Find where the given text appears and provide that cell's center as (X, Y) coordinate. 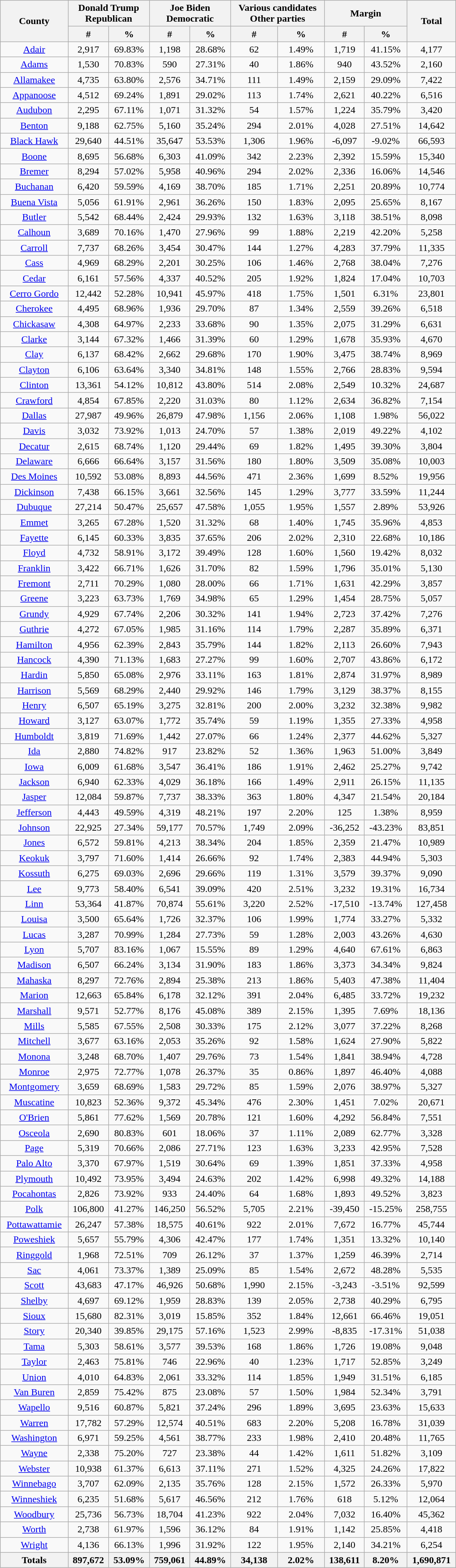
1,466 (169, 339)
75.20% (129, 1453)
32.38% (386, 706)
44.62% (386, 736)
8,297 (88, 980)
35.96% (386, 522)
4,640 (345, 950)
52.77% (129, 1011)
Linn (34, 904)
202 (254, 1178)
32.81% (210, 706)
1.99% (301, 919)
-3.51% (386, 1285)
2,696 (169, 873)
2,310 (345, 538)
25.38% (210, 980)
72.76% (129, 980)
4,735 (88, 80)
3,328 (432, 1133)
1,774 (345, 919)
Union (34, 1377)
1,690,871 (432, 1560)
25.27% (386, 767)
8,155 (432, 690)
57.02% (129, 171)
3,659 (88, 1087)
35.74% (210, 721)
3,695 (345, 1407)
1,414 (169, 858)
58.61% (129, 1346)
5,258 (432, 233)
8,969 (432, 354)
23.38% (210, 1453)
Taylor (34, 1362)
1.28% (301, 935)
52.36% (129, 1102)
25.85% (386, 1530)
44.56% (210, 477)
40.96% (210, 171)
1.12% (301, 400)
175 (254, 1026)
Allamakee (34, 80)
1,749 (254, 827)
4,308 (88, 324)
940 (345, 65)
1,769 (169, 599)
296 (254, 1407)
1,071 (169, 110)
Benton (34, 125)
1.19% (301, 721)
42.95% (386, 1148)
Floyd (34, 553)
163 (254, 675)
146,250 (169, 1209)
16.40% (386, 1514)
19.31% (386, 888)
4,512 (88, 95)
3,494 (169, 1178)
7,154 (432, 400)
1,678 (345, 339)
12,064 (432, 1499)
20,671 (432, 1102)
2.05% (301, 1301)
1,519 (169, 1163)
Iowa (34, 767)
46.39% (386, 1255)
67.61% (386, 950)
36.41% (210, 767)
Warren (34, 1423)
52.85% (386, 1362)
125 (345, 812)
1,796 (345, 568)
168 (254, 1346)
25,657 (169, 507)
1.34% (301, 309)
49.59% (129, 812)
1,395 (345, 1011)
20.48% (386, 1438)
16.78% (386, 1423)
53.53% (210, 141)
1.76% (301, 1499)
1,984 (345, 1392)
233 (254, 1438)
2,463 (88, 1362)
3,265 (88, 522)
3,144 (88, 339)
3,661 (169, 492)
69.12% (129, 1301)
73.37% (129, 1270)
73.95% (129, 1178)
20,340 (88, 1331)
2,911 (345, 782)
40.52% (210, 278)
11,244 (432, 492)
26,247 (88, 1224)
2,359 (345, 843)
75.81% (129, 1362)
68 (254, 522)
4,697 (88, 1301)
4,010 (88, 1377)
2,690 (88, 1133)
37.65% (210, 538)
9,571 (88, 1011)
23.63% (386, 1407)
15.85% (210, 1316)
51.00% (386, 751)
2,508 (169, 1026)
42.20% (386, 233)
27.51% (386, 125)
65.64% (129, 919)
2,917 (88, 49)
Adair (34, 49)
3,118 (345, 217)
258,755 (432, 1209)
60.87% (129, 1407)
70,874 (169, 904)
183 (254, 965)
1.27% (301, 248)
Jefferson (34, 812)
9,824 (432, 965)
6,303 (169, 156)
28.00% (210, 583)
38.77% (210, 1438)
2,711 (88, 583)
5,056 (88, 202)
8,294 (88, 171)
65.84% (129, 995)
4,443 (88, 812)
23,801 (432, 293)
31.56% (210, 461)
2,894 (169, 980)
121 (254, 1117)
2,826 (88, 1194)
6,185 (432, 1377)
60.33% (129, 538)
5,057 (432, 599)
Kossuth (34, 873)
2,287 (345, 629)
39.30% (386, 446)
54 (254, 110)
1,407 (169, 1056)
Greene (34, 599)
77.62% (129, 1117)
61.97% (129, 1530)
6,631 (432, 324)
3,373 (345, 965)
6,971 (88, 1438)
111 (254, 80)
18.06% (210, 1133)
Margin (366, 14)
4,929 (88, 614)
35.76% (210, 1484)
3,127 (88, 721)
26.12% (210, 1255)
51.68% (129, 1499)
70.99% (129, 935)
3,791 (432, 1392)
24.63% (210, 1178)
12,442 (88, 293)
35.89% (386, 629)
65.19% (129, 706)
1,454 (345, 599)
29,640 (88, 141)
19,956 (432, 477)
10,003 (432, 461)
3,689 (88, 233)
4,319 (169, 812)
12,574 (169, 1423)
1,442 (169, 736)
5,822 (432, 1041)
5,130 (432, 568)
37.79% (386, 248)
213 (254, 980)
51.82% (386, 1453)
70.83% (129, 65)
27.33% (386, 721)
2,251 (345, 186)
1.39% (301, 1163)
35,647 (169, 141)
5,403 (345, 980)
19,051 (432, 1316)
1,949 (345, 1377)
4,337 (169, 278)
2,086 (169, 1148)
17,782 (88, 1423)
38.04% (386, 263)
4,029 (169, 782)
70.57% (210, 827)
Webster (34, 1469)
2,874 (345, 675)
53.08% (129, 477)
3,777 (345, 492)
66.64% (129, 461)
1,259 (345, 1255)
709 (169, 1255)
1,893 (345, 1194)
41.87% (129, 904)
Sioux (34, 1316)
35.26% (210, 1041)
1,583 (169, 1087)
1,120 (169, 446)
Pottawattamie (34, 1224)
2,233 (169, 324)
10,938 (88, 1469)
6,137 (88, 354)
420 (254, 888)
3,500 (88, 919)
61.91% (129, 202)
11,765 (432, 1438)
Donald TrumpRepublican (109, 14)
11,404 (432, 980)
Des Moines (34, 477)
2.09% (301, 827)
1,996 (169, 1545)
5,850 (88, 675)
3,233 (345, 1148)
10,492 (88, 1178)
1,851 (345, 1163)
23.82% (210, 751)
Cass (34, 263)
1,306 (254, 141)
Cedar (34, 278)
13.32% (386, 1240)
Wayne (34, 1453)
62.77% (386, 1133)
47.58% (210, 507)
27.31% (210, 65)
3,819 (88, 736)
44.94% (386, 858)
87 (254, 309)
10,989 (432, 843)
6,420 (88, 186)
41.09% (210, 156)
2,576 (169, 80)
49.96% (129, 415)
8.52% (386, 477)
146 (254, 690)
10,941 (169, 293)
1,699 (345, 477)
29.72% (210, 1087)
11,135 (432, 782)
66.46% (386, 1316)
-39,450 (345, 1209)
17.04% (386, 278)
2.52% (301, 904)
29.44% (210, 446)
1,963 (345, 751)
5.12% (386, 1499)
Adams (34, 65)
8.20% (386, 1560)
67.32% (129, 339)
34.34% (386, 965)
Dallas (34, 415)
2.21% (301, 1209)
Tama (34, 1346)
9,773 (88, 888)
Clay (34, 354)
2,961 (169, 202)
47.98% (210, 415)
2.36% (301, 477)
6,613 (169, 1469)
1,224 (345, 110)
30.64% (210, 1163)
Crawford (34, 400)
2,880 (88, 751)
127,458 (432, 904)
1.23% (301, 1362)
3,032 (88, 431)
49.22% (386, 431)
2,440 (169, 690)
49.52% (386, 1194)
37.24% (210, 1407)
38.74% (386, 354)
205 (254, 278)
148 (254, 370)
Harrison (34, 690)
59.81% (129, 843)
25,736 (88, 1514)
33.32% (210, 1377)
57.16% (210, 1331)
89 (254, 950)
6,275 (88, 873)
22.96% (210, 1362)
1,719 (345, 49)
63.07% (129, 721)
Muscatine (34, 1102)
212 (254, 1499)
Fremont (34, 583)
1,142 (345, 1530)
1,959 (169, 1301)
2,859 (88, 1392)
1,080 (169, 583)
6,009 (88, 767)
-9.02% (386, 141)
5,970 (432, 1484)
180 (254, 461)
35 (254, 1072)
Buena Vista (34, 202)
21.47% (386, 843)
Pocahontas (34, 1194)
50.68% (210, 1285)
64 (254, 1194)
3,248 (88, 1056)
1.81% (301, 675)
31.97% (386, 675)
1.89% (301, 1407)
Monroe (34, 1072)
46,926 (169, 1285)
1,501 (345, 293)
Polk (34, 1209)
16,734 (432, 888)
26.66% (210, 858)
1,990 (254, 1285)
2,383 (345, 858)
36.82% (386, 400)
Cherokee (34, 309)
2,076 (345, 1087)
5,821 (169, 1407)
30.47% (210, 248)
2,424 (169, 217)
10,186 (432, 538)
4,213 (169, 843)
40.61% (210, 1224)
Total (432, 21)
Clayton (34, 370)
2,140 (345, 1545)
1,572 (345, 1484)
683 (254, 1423)
2,975 (88, 1072)
1.31% (301, 873)
1,284 (169, 935)
8,959 (432, 812)
166 (254, 782)
90 (254, 324)
7.02% (386, 1102)
6,485 (345, 995)
1,569 (169, 1117)
3,129 (345, 690)
2,003 (345, 935)
48.21% (210, 812)
1.58% (301, 1041)
5,208 (345, 1423)
35.24% (210, 125)
18,704 (169, 1514)
83,851 (432, 827)
2.06% (301, 415)
Butler (34, 217)
6,541 (169, 888)
2,766 (345, 370)
56.68% (129, 156)
44 (254, 1453)
50.47% (129, 507)
63.16% (129, 1041)
34,138 (254, 1560)
4,630 (432, 935)
5,657 (88, 1240)
Jasper (34, 797)
2,843 (169, 644)
3,077 (345, 1026)
3,370 (88, 1163)
Lee (34, 888)
2,707 (345, 660)
1.24% (301, 736)
1,624 (345, 1041)
29.09% (386, 80)
30.32% (210, 614)
1,108 (345, 415)
16.77% (386, 1224)
67.97% (129, 1163)
62.09% (129, 1484)
Jones (34, 843)
471 (254, 477)
27,987 (88, 415)
1,683 (169, 660)
29.70% (210, 309)
O'Brien (34, 1117)
363 (254, 797)
2,159 (345, 80)
62 (254, 49)
39.53% (210, 1346)
1,841 (345, 1056)
Calhoun (34, 233)
476 (254, 1102)
27.73% (210, 935)
47.38% (386, 980)
56.84% (386, 1117)
5,617 (169, 1499)
19.42% (386, 553)
3,677 (88, 1041)
917 (169, 751)
3,454 (169, 248)
92,599 (432, 1285)
Hardin (34, 675)
1.88% (301, 233)
15.55% (210, 950)
9,742 (432, 767)
4,418 (432, 1530)
4,272 (88, 629)
Shelby (34, 1301)
10,774 (432, 186)
Audubon (34, 110)
6,863 (432, 950)
66.24% (129, 965)
Ringgold (34, 1255)
6.31% (386, 293)
2,075 (345, 324)
83.16% (129, 950)
2.30% (301, 1102)
3,804 (432, 446)
43.86% (386, 660)
45.08% (210, 1011)
150 (254, 202)
6,178 (169, 995)
12,661 (345, 1316)
8,176 (169, 1011)
2.23% (301, 156)
7,943 (432, 644)
24,687 (432, 385)
Mahaska (34, 980)
4,102 (432, 431)
68.69% (129, 1087)
1,078 (169, 1072)
12,084 (88, 797)
28.68% (210, 49)
63.64% (129, 370)
7,032 (345, 1514)
590 (169, 65)
57.29% (129, 1423)
67.11% (129, 110)
6,666 (88, 461)
5,958 (169, 171)
53,364 (88, 904)
68.44% (129, 217)
1,897 (345, 1072)
21.54% (386, 797)
27.96% (210, 233)
67.74% (129, 614)
15.59% (386, 156)
66,593 (432, 141)
69.83% (129, 49)
132 (254, 217)
2,392 (345, 156)
9,516 (88, 1407)
2,549 (345, 385)
1,156 (254, 415)
44.51% (129, 141)
7,422 (432, 80)
10,812 (169, 385)
Osceola (34, 1133)
31.39% (210, 339)
3,109 (432, 1453)
123 (254, 1148)
14,188 (432, 1178)
514 (254, 385)
34.81% (210, 370)
1,355 (345, 721)
Appanoose (34, 95)
8,167 (432, 202)
52 (254, 751)
59.25% (129, 1438)
75.42% (129, 1392)
8,989 (432, 675)
31.70% (210, 568)
5,705 (254, 1209)
759,061 (169, 1560)
31.29% (386, 324)
38.37% (386, 690)
-6,097 (345, 141)
43.26% (386, 935)
8,032 (432, 553)
206 (254, 538)
-43.23% (386, 827)
45.97% (210, 293)
Delaware (34, 461)
5,585 (88, 1026)
Joe BidenDemocratic (190, 14)
389 (254, 1011)
1.83% (301, 202)
36.18% (210, 782)
10,140 (432, 1240)
25.09% (210, 1270)
35.01% (386, 568)
47.17% (129, 1285)
2,095 (345, 202)
Mills (34, 1026)
9,372 (169, 1102)
60 (254, 339)
22.68% (386, 538)
1.94% (301, 614)
27.71% (210, 1148)
64.83% (129, 1377)
-8,835 (345, 1331)
2.00% (301, 706)
2,377 (345, 736)
Emmet (34, 522)
33.68% (210, 324)
70.16% (129, 233)
53.09% (129, 1560)
26.15% (386, 782)
6,161 (88, 278)
39.49% (210, 553)
27.27% (210, 660)
Van Buren (34, 1392)
26.60% (386, 644)
30.33% (210, 1026)
82 (254, 568)
1,891 (169, 95)
54.12% (129, 385)
43,683 (88, 1285)
26.37% (210, 1072)
26.33% (386, 1484)
63.73% (129, 599)
68.70% (129, 1056)
65.08% (129, 675)
7,438 (88, 492)
Chickasaw (34, 324)
1.84% (301, 1316)
185 (254, 186)
2,672 (345, 1270)
1,824 (345, 278)
67.55% (129, 1026)
19,232 (432, 995)
1.57% (301, 110)
Scott (34, 1285)
6,106 (88, 370)
29,175 (169, 1331)
1,985 (169, 629)
1,055 (254, 507)
19.08% (386, 1346)
2,338 (88, 1453)
18,136 (432, 1011)
27.34% (129, 827)
22,925 (88, 827)
1,013 (169, 431)
4,306 (169, 1240)
28.75% (386, 599)
2,220 (169, 400)
39.37% (386, 873)
59,177 (169, 827)
4,495 (88, 309)
3,823 (432, 1194)
58.91% (129, 553)
727 (169, 1453)
1.52% (301, 1469)
Poweshiek (34, 1240)
2,615 (88, 446)
35.93% (386, 339)
1.36% (301, 751)
Madison (34, 965)
1.46% (301, 263)
1.96% (301, 141)
10,592 (88, 477)
1,560 (345, 553)
68.96% (129, 309)
12,663 (88, 995)
4,390 (88, 660)
4,177 (432, 49)
4,136 (88, 1545)
Decatur (34, 446)
6,145 (88, 538)
271 (254, 1469)
2.99% (301, 1331)
4,169 (169, 186)
Fayette (34, 538)
County (34, 21)
Story (34, 1331)
3,220 (254, 904)
66.71% (129, 568)
2.51% (301, 888)
3,340 (169, 370)
67.05% (129, 629)
9,982 (432, 706)
Woodbury (34, 1514)
59.87% (129, 797)
20.78% (210, 1117)
Wapello (34, 1407)
Humboldt (34, 736)
Clarke (34, 339)
2.89% (386, 507)
72.77% (129, 1072)
6,940 (88, 782)
6,371 (432, 629)
170 (254, 354)
3,577 (169, 1346)
72.51% (129, 1255)
55.79% (129, 1240)
Lucas (34, 935)
1.40% (301, 522)
38.33% (210, 797)
6,254 (432, 1545)
3,857 (432, 583)
2,621 (345, 95)
1,523 (254, 1331)
63.80% (129, 80)
4,283 (345, 248)
38.97% (386, 1087)
Winnebago (34, 1484)
23.08% (210, 1392)
Dubuque (34, 507)
68.74% (129, 446)
52.34% (386, 1392)
20,184 (432, 797)
14,642 (432, 125)
Black Hawk (34, 141)
138,611 (345, 1560)
7,672 (345, 1224)
5,569 (88, 690)
66.15% (129, 492)
15,633 (432, 1407)
6,795 (432, 1301)
4,969 (88, 263)
Plymouth (34, 1178)
31,039 (432, 1423)
46.56% (210, 1499)
Marshall (34, 1011)
352 (254, 1316)
5,861 (88, 1117)
418 (254, 293)
49.32% (386, 1178)
43.80% (210, 385)
4,732 (88, 553)
29.76% (210, 1056)
200 (254, 706)
6,572 (88, 843)
70.29% (129, 583)
2,053 (169, 1041)
31.90% (210, 965)
31.51% (386, 1377)
3,134 (169, 965)
18,575 (169, 1224)
933 (169, 1194)
2,714 (432, 1255)
37.33% (386, 1163)
64.97% (129, 324)
32.56% (210, 492)
45,362 (432, 1514)
145 (254, 492)
Various candidatesOther parties (278, 14)
34.98% (210, 599)
5,160 (169, 125)
41.23% (210, 1514)
Sac (34, 1270)
Winneshiek (34, 1499)
1,351 (345, 1240)
24.26% (386, 1469)
10,703 (432, 278)
2,976 (169, 675)
5,542 (88, 217)
106,800 (88, 1209)
1,470 (169, 233)
45.34% (210, 1102)
186 (254, 767)
71.69% (129, 736)
-15.25% (386, 1209)
70.66% (129, 1148)
4,061 (88, 1270)
6,516 (432, 95)
7.69% (386, 1011)
Ida (34, 751)
15,680 (88, 1316)
Jackson (34, 782)
6,998 (345, 1178)
1.55% (301, 370)
Boone (34, 156)
3,223 (88, 599)
17,822 (432, 1469)
4,088 (432, 1072)
4,028 (345, 125)
3,249 (432, 1362)
1,495 (345, 446)
1,067 (169, 950)
2,336 (345, 171)
26,879 (169, 415)
29.92% (210, 690)
5,535 (432, 1270)
9,188 (88, 125)
10.32% (386, 385)
Hancock (34, 660)
3,287 (88, 935)
4,670 (432, 339)
2,559 (345, 309)
37.22% (386, 1026)
3,547 (169, 767)
40.29% (386, 1301)
Keokuk (34, 858)
31.92% (210, 1545)
31.03% (210, 400)
37.11% (210, 1469)
Henry (34, 706)
36.12% (210, 1530)
Grundy (34, 614)
56.73% (129, 1514)
1,745 (345, 522)
45,744 (432, 1224)
2,410 (345, 1438)
84 (254, 1530)
2,206 (169, 614)
66.13% (129, 1545)
24.70% (210, 431)
3,849 (432, 751)
Clinton (34, 385)
73 (254, 1056)
39.85% (129, 1331)
4,956 (88, 644)
10,823 (88, 1102)
1.92% (301, 278)
1,596 (169, 1530)
2,768 (345, 263)
1.90% (301, 354)
67.28% (129, 522)
13,361 (88, 385)
Montgomery (34, 1087)
-17,510 (345, 904)
2,113 (345, 644)
1,557 (345, 507)
Carroll (34, 248)
2,061 (169, 1377)
41.27% (129, 1209)
2.08% (301, 385)
2,135 (169, 1484)
391 (254, 995)
5,332 (432, 919)
71.60% (129, 858)
2,723 (345, 614)
Johnson (34, 827)
57.38% (129, 1224)
46.40% (386, 1072)
618 (345, 1499)
746 (169, 1362)
61.68% (129, 767)
-3,243 (345, 1285)
20.89% (386, 186)
197 (254, 812)
61.37% (129, 1469)
Davis (34, 431)
27,214 (88, 507)
119 (254, 873)
Marion (34, 995)
Cerro Gordo (34, 293)
33.27% (386, 919)
5,319 (88, 1148)
38.70% (210, 186)
897,672 (88, 1560)
1,451 (345, 1102)
74.82% (129, 751)
38.51% (386, 217)
29.93% (210, 217)
67.85% (129, 400)
31.16% (210, 629)
2,219 (345, 233)
1,389 (169, 1270)
-36,252 (345, 827)
Mitchell (34, 1041)
53,926 (432, 507)
9,090 (432, 873)
1,631 (345, 583)
3,422 (88, 568)
122 (254, 1545)
48.28% (386, 1270)
4,347 (345, 797)
9,594 (432, 370)
8,893 (169, 477)
56.52% (210, 1209)
24.40% (210, 1194)
Dickinson (34, 492)
80 (254, 400)
-17.31% (386, 1331)
29.66% (210, 873)
32.12% (210, 995)
8,268 (432, 1026)
59.59% (129, 186)
2,662 (169, 354)
3,707 (88, 1484)
177 (254, 1240)
44.89% (210, 1560)
29.68% (210, 354)
8,695 (88, 156)
14,546 (432, 171)
6,172 (432, 660)
1.37% (301, 1255)
43.52% (386, 65)
69.03% (129, 873)
52.28% (129, 293)
38.94% (386, 1056)
1,530 (88, 65)
62.75% (129, 125)
Buchanan (34, 186)
30.25% (210, 263)
40.22% (386, 95)
4,854 (88, 400)
55.61% (210, 904)
3,797 (88, 858)
2,295 (88, 110)
51,038 (432, 1331)
68.42% (129, 354)
4,853 (432, 522)
4,325 (345, 1469)
2,089 (345, 1133)
57.56% (129, 278)
42.29% (386, 583)
Totals (34, 1560)
32.37% (210, 919)
37.42% (386, 614)
2,462 (345, 767)
-13.74% (386, 904)
113 (254, 95)
3,835 (169, 538)
1,626 (169, 568)
Washington (34, 1438)
3,475 (345, 354)
34.71% (210, 80)
Wright (34, 1545)
15,340 (432, 156)
139 (254, 1301)
1.35% (301, 324)
2.12% (301, 1026)
1,611 (345, 1453)
3,579 (345, 873)
2,019 (345, 431)
34.21% (386, 1545)
3,275 (169, 706)
Lyon (34, 950)
141 (254, 614)
875 (169, 1392)
2,634 (345, 400)
1,198 (169, 49)
39.09% (210, 888)
Franklin (34, 568)
69.24% (129, 95)
1.50% (301, 1392)
Palo Alto (34, 1163)
33.72% (386, 995)
Guthrie (34, 629)
3,420 (432, 110)
62.33% (129, 782)
1,968 (88, 1255)
62.39% (129, 644)
Worth (34, 1530)
1,936 (169, 309)
1.75% (301, 293)
6,518 (432, 309)
5,707 (88, 950)
4,292 (345, 1117)
4,728 (432, 1056)
7,551 (432, 1117)
39.26% (386, 309)
40.51% (210, 1423)
601 (169, 1133)
56,022 (432, 415)
58.40% (129, 888)
1,520 (169, 522)
11,335 (432, 248)
42.47% (210, 1240)
41.15% (386, 49)
6,235 (88, 1499)
68.26% (129, 248)
82.31% (129, 1316)
33.11% (210, 675)
Bremer (34, 171)
38.34% (210, 843)
2,201 (169, 263)
342 (254, 156)
36.26% (210, 202)
71.13% (129, 660)
80.83% (129, 1133)
Hamilton (34, 644)
16.06% (386, 171)
33.59% (386, 492)
2,160 (432, 65)
3,157 (169, 461)
9,048 (432, 1346)
Howard (34, 721)
7,528 (432, 1148)
3,172 (169, 553)
Louisa (34, 919)
29.02% (210, 95)
4,561 (169, 1438)
Page (34, 1148)
1,717 (345, 1362)
8,098 (432, 217)
1.11% (301, 1133)
3,509 (345, 461)
1.68% (301, 1194)
3,019 (169, 1316)
35.08% (386, 461)
1,772 (169, 721)
27.90% (386, 1041)
25.65% (386, 202)
27.07% (210, 736)
204 (254, 843)
65 (254, 599)
Monona (34, 1056)
0.86% (301, 1072)
